Identify which cell holds the provided text, then report its (x, y) central coordinate. 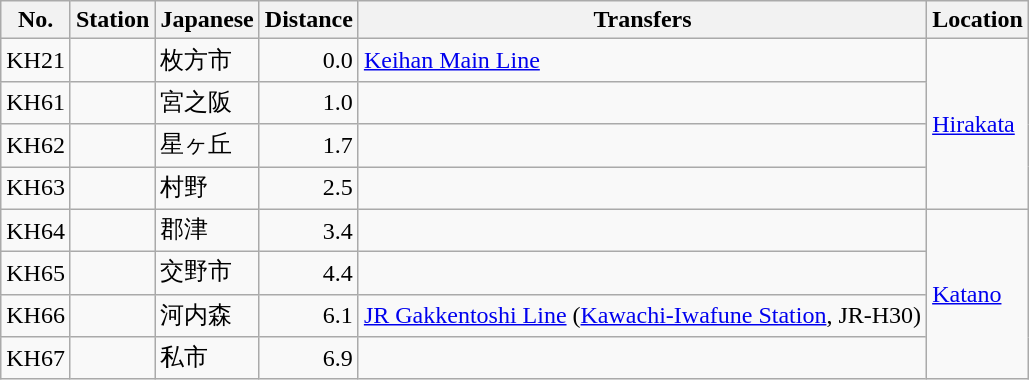
郡津 (207, 230)
宮之阪 (207, 102)
Distance (308, 20)
2.5 (308, 188)
Location (978, 20)
6.9 (308, 358)
Japanese (207, 20)
私市 (207, 358)
6.1 (308, 316)
Keihan Main Line (642, 60)
KH63 (36, 188)
交野市 (207, 274)
KH64 (36, 230)
1.0 (308, 102)
KH66 (36, 316)
Station (112, 20)
3.4 (308, 230)
KH62 (36, 146)
星ヶ丘 (207, 146)
0.0 (308, 60)
KH21 (36, 60)
枚方市 (207, 60)
4.4 (308, 274)
Hirakata (978, 124)
Transfers (642, 20)
村野 (207, 188)
No. (36, 20)
Katano (978, 294)
河内森 (207, 316)
1.7 (308, 146)
KH61 (36, 102)
KH65 (36, 274)
JR Gakkentoshi Line (Kawachi-Iwafune Station, JR-H30) (642, 316)
KH67 (36, 358)
